Output the (x, y) coordinate of the center of the cell containing the given text.  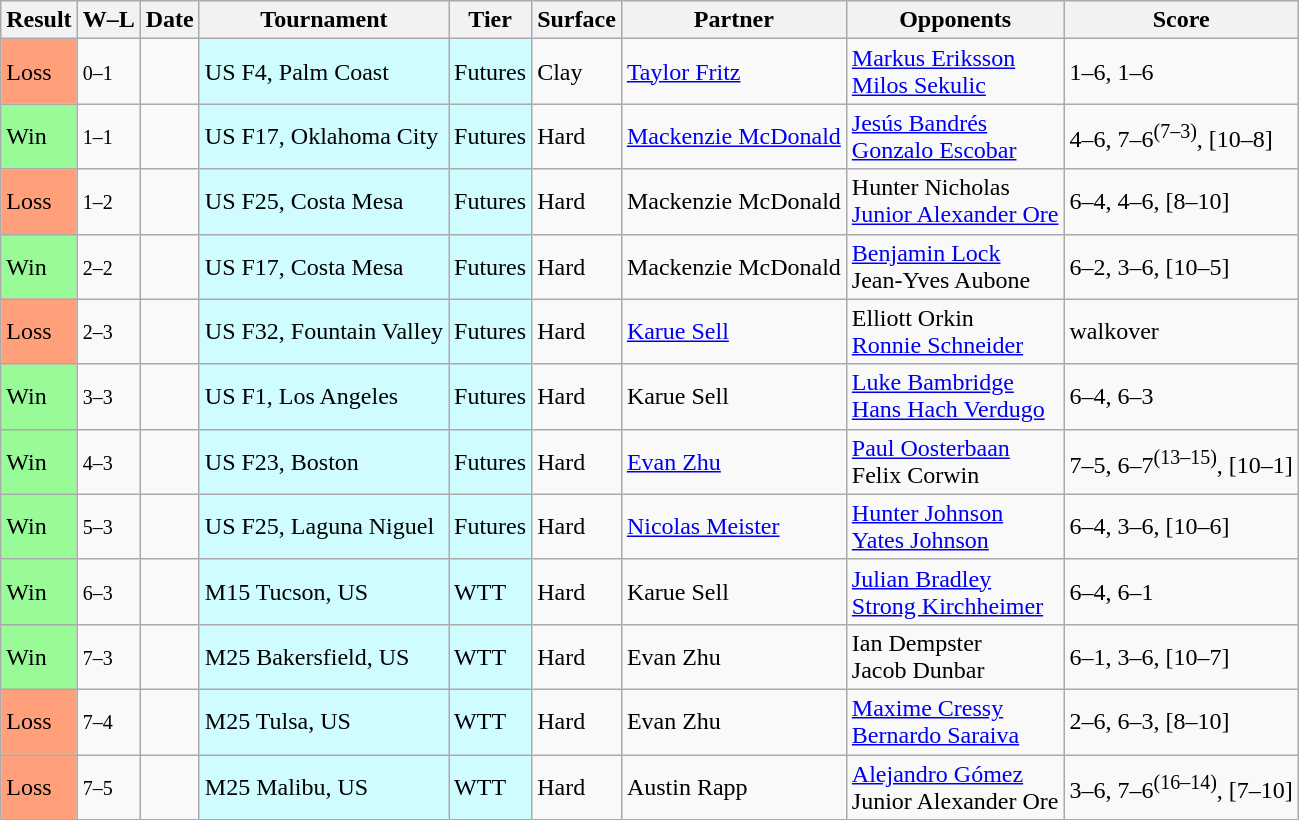
5–3 (108, 526)
US F17, Oklahoma City (324, 136)
6–1, 3–6, [10–7] (1181, 656)
US F23, Boston (324, 462)
3–3 (108, 396)
W–L (108, 20)
Markus Eriksson Milos Sekulic (955, 72)
US F25, Costa Mesa (324, 202)
Ian Dempster Jacob Dunbar (955, 656)
2–3 (108, 332)
Tier (490, 20)
Opponents (955, 20)
M15 Tucson, US (324, 592)
Hunter Johnson Yates Johnson (955, 526)
3–6, 7–6(16–14), [7–10] (1181, 786)
M25 Malibu, US (324, 786)
Luke Bambridge Hans Hach Verdugo (955, 396)
6–3 (108, 592)
Surface (577, 20)
Result (39, 20)
1–6, 1–6 (1181, 72)
US F1, Los Angeles (324, 396)
US F17, Costa Mesa (324, 266)
6–4, 6–1 (1181, 592)
walkover (1181, 332)
7–5, 6–7(13–15), [10–1] (1181, 462)
4–6, 7–6(7–3), [10–8] (1181, 136)
7–5 (108, 786)
6–4, 4–6, [8–10] (1181, 202)
Maxime Cressy Bernardo Saraiva (955, 722)
Austin Rapp (734, 786)
0–1 (108, 72)
6–2, 3–6, [10–5] (1181, 266)
US F25, Laguna Niguel (324, 526)
1–1 (108, 136)
Benjamin Lock Jean-Yves Aubone (955, 266)
Paul Oosterbaan Felix Corwin (955, 462)
Clay (577, 72)
Jesús Bandrés Gonzalo Escobar (955, 136)
Alejandro Gómez Junior Alexander Ore (955, 786)
4–3 (108, 462)
2–6, 6–3, [8–10] (1181, 722)
M25 Tulsa, US (324, 722)
Tournament (324, 20)
2–2 (108, 266)
7–4 (108, 722)
M25 Bakersfield, US (324, 656)
Julian Bradley Strong Kirchheimer (955, 592)
Score (1181, 20)
Date (170, 20)
Elliott Orkin Ronnie Schneider (955, 332)
6–4, 6–3 (1181, 396)
Partner (734, 20)
6–4, 3–6, [10–6] (1181, 526)
Taylor Fritz (734, 72)
1–2 (108, 202)
Hunter Nicholas Junior Alexander Ore (955, 202)
7–3 (108, 656)
Nicolas Meister (734, 526)
US F32, Fountain Valley (324, 332)
US F4, Palm Coast (324, 72)
